Search for the cell housing the specified text and yield its (X, Y) center coordinate. 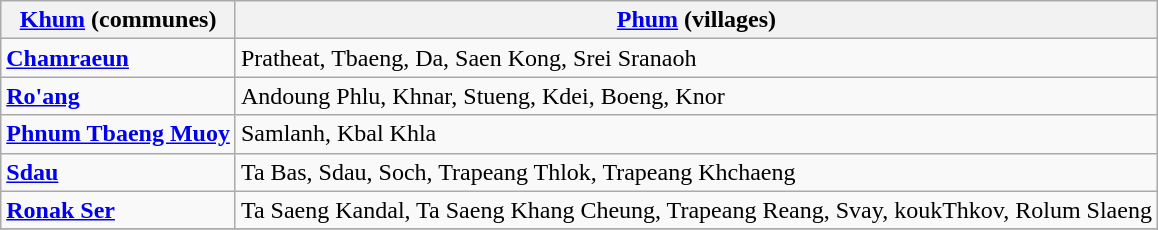
Ro'ang (118, 96)
Samlanh, Kbal Khla (696, 134)
Phum (villages) (696, 20)
Andoung Phlu, Khnar, Stueng, Kdei, Boeng, Knor (696, 96)
Ronak Ser (118, 210)
Ta Saeng Kandal, Ta Saeng Khang Cheung, Trapeang Reang, Svay, koukThkov, Rolum Slaeng (696, 210)
Chamraeun (118, 58)
Pratheat, Tbaeng, Da, Saen Kong, Srei Sranaoh (696, 58)
Khum (communes) (118, 20)
Sdau (118, 172)
Ta Bas, Sdau, Soch, Trapeang Thlok, Trapeang Khchaeng (696, 172)
Phnum Tbaeng Muoy (118, 134)
